For the text-containing cell, return its midpoint in [x, y] coordinate format. 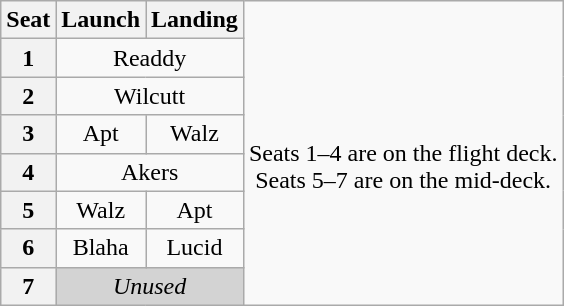
7 [28, 286]
6 [28, 248]
Akers [150, 172]
Blaha [101, 248]
Readdy [150, 58]
Launch [101, 20]
5 [28, 210]
Wilcutt [150, 96]
4 [28, 172]
1 [28, 58]
Unused [150, 286]
Seats 1–4 are on the flight deck.Seats 5–7 are on the mid-deck. [403, 153]
3 [28, 134]
2 [28, 96]
Landing [195, 20]
Seat [28, 20]
Lucid [195, 248]
